Determine the [X, Y] coordinate at the center of the cell enclosing the given text.  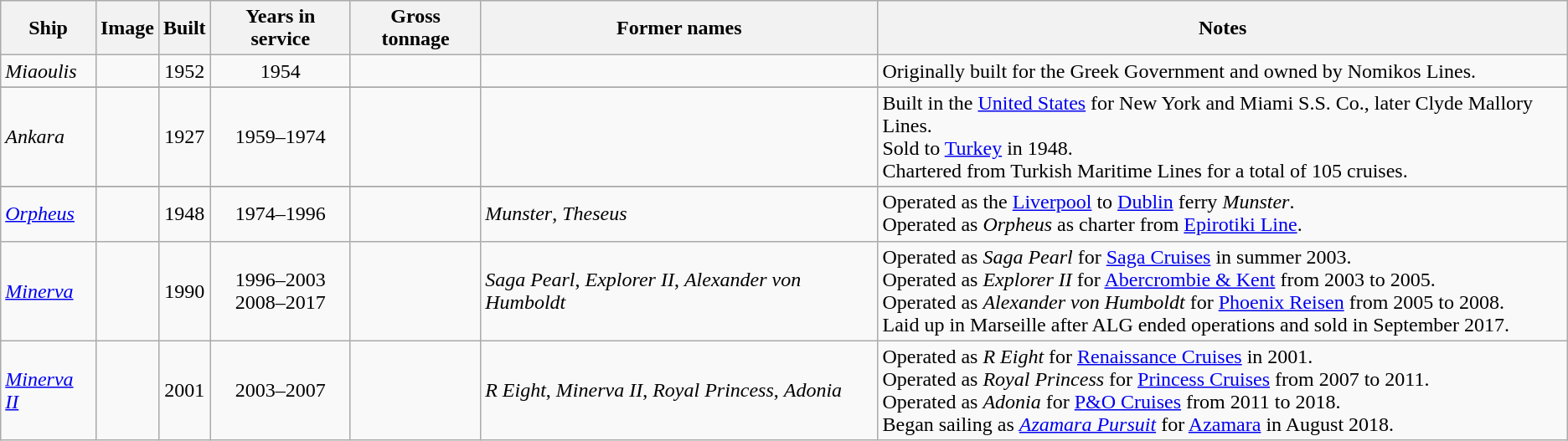
1996–20032008–2017 [280, 291]
Notes [1223, 28]
Image [127, 28]
1990 [184, 291]
Ankara [49, 137]
Gross tonnage [415, 28]
Ship [49, 28]
R Eight, Minerva II, Royal Princess, Adonia [679, 390]
Miaoulis [49, 71]
2003–2007 [280, 390]
1948 [184, 214]
1959–1974 [280, 137]
Operated as the Liverpool to Dublin ferry Munster.Operated as Orpheus as charter from Epirotiki Line. [1223, 214]
1974–1996 [280, 214]
1927 [184, 137]
Former names [679, 28]
2001 [184, 390]
Built [184, 28]
1952 [184, 71]
Minerva [49, 291]
1954 [280, 71]
Saga Pearl, Explorer II, Alexander von Humboldt [679, 291]
Minerva II [49, 390]
Munster, Theseus [679, 214]
Originally built for the Greek Government and owned by Nomikos Lines. [1223, 71]
Years in service [280, 28]
Orpheus [49, 214]
